Scan for the cell matching the given text and deliver its [X, Y] coordinate at center. 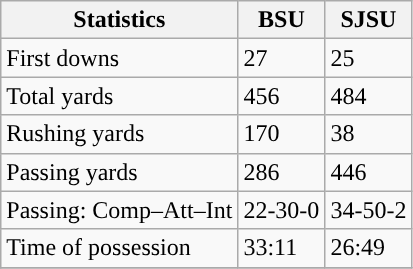
Total yards [120, 96]
484 [368, 96]
SJSU [368, 20]
38 [368, 134]
446 [368, 172]
26:49 [368, 248]
Rushing yards [120, 134]
27 [282, 58]
170 [282, 134]
34-50-2 [368, 210]
33:11 [282, 248]
286 [282, 172]
BSU [282, 20]
456 [282, 96]
Statistics [120, 20]
25 [368, 58]
First downs [120, 58]
Passing yards [120, 172]
Passing: Comp–Att–Int [120, 210]
22-30-0 [282, 210]
Time of possession [120, 248]
